Determine the (X, Y) coordinate at the center of the cell enclosing the given text.  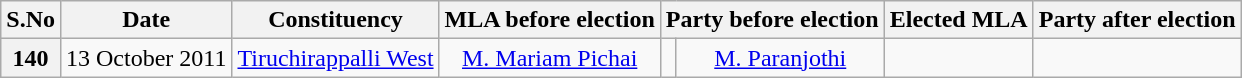
M. Paranjothi (780, 58)
S.No (31, 20)
M. Mariam Pichai (550, 58)
Date (146, 20)
Party before election (772, 20)
Constituency (336, 20)
Elected MLA (958, 20)
MLA before election (550, 20)
140 (31, 58)
13 October 2011 (146, 58)
Party after election (1137, 20)
Tiruchirappalli West (336, 58)
